From the cell containing the given text, extract its center point as (X, Y) coordinate. 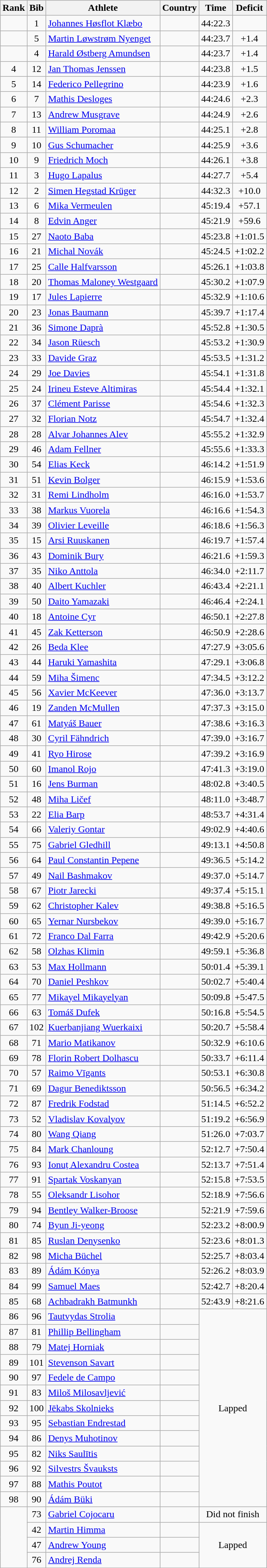
Raimo Vīgants (103, 1073)
44:27.7 (216, 175)
Edvin Anger (103, 221)
+1:31.8 (249, 373)
+6:56.9 (249, 1119)
+3.6 (249, 145)
+5:15.1 (249, 890)
Spartak Voskanyan (103, 1180)
48:02.8 (216, 784)
+3:40.5 (249, 784)
45:32.9 (216, 297)
Gabriel Cojocaru (103, 1514)
Irineu Esteve Altimiras (103, 388)
Davide Graz (103, 358)
+1:32.1 (249, 388)
Valeriy Gontar (103, 830)
Country (180, 8)
+1:51.9 (249, 465)
51:26.0 (216, 1134)
+4:31.4 (249, 814)
Naoto Baba (103, 236)
Miloš Milosavljević (103, 1392)
45:53.5 (216, 358)
+5:54.5 (249, 1012)
+1:31.2 (249, 358)
+3:12.2 (249, 678)
Andrew Young (103, 1545)
Did not finish (233, 1514)
47:39.0 (216, 738)
Ruslan Denysenko (103, 1241)
+1:10.6 (249, 297)
+7:56.6 (249, 1195)
52:13.7 (216, 1165)
52:42.7 (216, 1286)
44:25.9 (216, 145)
+1:32.3 (249, 403)
+8:21.6 (249, 1301)
45:54.4 (216, 388)
47:37.3 (216, 708)
52:25.7 (216, 1256)
47:34.5 (216, 678)
45:23.8 (216, 236)
47:27.9 (216, 647)
+3:13.7 (249, 693)
+4:40.6 (249, 830)
47:39.2 (216, 754)
Imanol Rojo (103, 769)
+7:53.5 (249, 1180)
+3:15.0 (249, 708)
Joe Davies (103, 373)
Deficit (249, 8)
48:53.7 (216, 814)
Athlete (103, 8)
Matej Horniak (103, 1347)
52:26.2 (216, 1271)
Mario Matikanov (103, 1043)
Michal Novák (103, 251)
Antoine Cyr (103, 616)
46:50.9 (216, 632)
+2:24.1 (249, 601)
+1:32.9 (249, 434)
46:18.6 (216, 525)
Haruki Yamashita (103, 662)
50:01.4 (216, 967)
46:15.9 (216, 480)
Simone Daprà (103, 327)
+3:48.7 (249, 799)
Zanden McMullen (103, 708)
46:16.6 (216, 510)
52:12.7 (216, 1149)
99 (37, 1286)
+3:06.8 (249, 662)
+6:52.2 (249, 1103)
+10.0 (249, 191)
Zak Ketterson (103, 632)
+5:36.8 (249, 952)
+2:11.7 (249, 571)
45:24.5 (216, 251)
45:54.7 (216, 419)
+5:39.1 (249, 967)
Daito Yamazaki (103, 601)
50:09.8 (216, 997)
101 (37, 1362)
Achbadrakh Batmunkh (103, 1301)
48:11.0 (216, 799)
Friedrich Moch (103, 160)
47:36.0 (216, 693)
46:19.7 (216, 541)
52:18.9 (216, 1195)
49:42.9 (216, 936)
+1:02.2 (249, 251)
102 (37, 1027)
+6:11.4 (249, 1058)
+4:50.8 (249, 845)
Arsi Ruuskanen (103, 541)
Phillip Bellingham (103, 1332)
Miha Šimenc (103, 678)
Ionuț Alexandru Costea (103, 1165)
Daniel Peshkov (103, 982)
Time (216, 8)
45:21.9 (216, 221)
Martin Himma (103, 1530)
51:14.5 (216, 1103)
Jan Thomas Jenssen (103, 69)
Denys Muhotinov (103, 1438)
+8:00.9 (249, 1225)
Vladislav Kovalyov (103, 1119)
+1:54.3 (249, 510)
Bentley Walker-Broose (103, 1210)
Yernar Nursbekov (103, 921)
+59.6 (249, 221)
44:23.9 (216, 84)
+3:16.7 (249, 738)
47:29.1 (216, 662)
+5:16.5 (249, 906)
50:56.5 (216, 1088)
45:26.1 (216, 267)
49:36.5 (216, 860)
44:24.6 (216, 99)
50:02.7 (216, 982)
45:55.2 (216, 434)
46:50.1 (216, 616)
46:16.0 (216, 495)
49:37.4 (216, 890)
44:32.3 (216, 191)
50:20.7 (216, 1027)
49:13.1 (216, 845)
Fredrik Fodstad (103, 1103)
Oleksandr Lisohor (103, 1195)
+5:58.4 (249, 1027)
+1:03.8 (249, 267)
Simen Hegstad Krüger (103, 191)
Olivier Leveille (103, 525)
Martin Løwstrøm Nyenget (103, 38)
45:52.8 (216, 327)
2 (37, 191)
49:02.9 (216, 830)
Franco Dal Farra (103, 936)
52:43.9 (216, 1301)
Mika Vermeulen (103, 206)
Jules Lapierre (103, 297)
+6:10.6 (249, 1043)
+2:27.8 (249, 616)
Andrej Renda (103, 1560)
+1:30.9 (249, 343)
Andrew Musgrave (103, 114)
Nail Bashmakov (103, 875)
Kuerbanjiang Wuerkaixi (103, 1027)
Gabriel Gledhill (103, 845)
+57.1 (249, 206)
+1:53.6 (249, 480)
49:59.1 (216, 952)
46:34.0 (216, 571)
Jonas Baumann (103, 312)
Fedele de Campo (103, 1377)
Mark Chanloung (103, 1149)
Adam Fellner (103, 449)
Matyáš Bauer (103, 723)
+1:53.7 (249, 495)
+5.4 (249, 175)
Bib (37, 8)
49:37.0 (216, 875)
45:53.2 (216, 343)
+3:19.0 (249, 769)
Johannes Høsflot Klæbo (103, 23)
49:39.0 (216, 921)
Hugo Lapalus (103, 175)
+3:05.6 (249, 647)
+7:51.4 (249, 1165)
Cyril Fähndrich (103, 738)
45:54.6 (216, 403)
100 (37, 1408)
+3:16.9 (249, 754)
+1:56.3 (249, 525)
William Poromaa (103, 130)
Thomas Maloney Westgaard (103, 282)
51:19.2 (216, 1119)
Miha Ličef (103, 799)
Gus Schumacher (103, 145)
+5:20.6 (249, 936)
Alvar Johannes Alev (103, 434)
Albert Kuchler (103, 586)
46:46.4 (216, 601)
+1:57.4 (249, 541)
46:43.4 (216, 586)
+5:14.2 (249, 860)
Olzhas Klimin (103, 952)
Florin Robert Dolhascu (103, 1058)
44:23.8 (216, 69)
Ádám Kónya (103, 1271)
+1:07.9 (249, 282)
Stevenson Savart (103, 1362)
+7:50.4 (249, 1149)
+8:03.9 (249, 1271)
Elia Barp (103, 814)
Jēkabs Skolnieks (103, 1408)
3 (37, 175)
52:15.8 (216, 1180)
Clément Parisse (103, 403)
Byun Ji-yeong (103, 1225)
Samuel Maes (103, 1286)
+7:03.7 (249, 1134)
Tautvydas Strolia (103, 1317)
+5:16.7 (249, 921)
+1:01.5 (249, 236)
Mathis Desloges (103, 99)
Markus Vuorela (103, 510)
Kevin Bolger (103, 480)
+8:01.3 (249, 1241)
Tomáš Dufek (103, 1012)
45:39.7 (216, 312)
Max Hollmann (103, 967)
+1:59.3 (249, 556)
Niko Anttola (103, 571)
+1:32.4 (249, 419)
Micha Büchel (103, 1256)
1 (37, 23)
+2.8 (249, 130)
Ádám Büki (103, 1499)
49:38.8 (216, 906)
+5:47.5 (249, 997)
+1.5 (249, 69)
+1:17.4 (249, 312)
+6:34.2 (249, 1088)
44:26.1 (216, 160)
45:19.4 (216, 206)
45:30.2 (216, 282)
Jens Burman (103, 784)
Harald Østberg Amundsen (103, 54)
Mikayel Mikayelyan (103, 997)
Dagur Benediktsson (103, 1088)
Christopher Kalev (103, 906)
+1.6 (249, 84)
46:21.6 (216, 556)
52:23.2 (216, 1225)
+3:16.3 (249, 723)
+2.6 (249, 114)
+2:21.1 (249, 586)
Mathis Poutot (103, 1484)
44:22.3 (216, 23)
+3.8 (249, 160)
+7:59.6 (249, 1210)
Remi Lindholm (103, 495)
+2.3 (249, 99)
+5:14.7 (249, 875)
Calle Halfvarsson (103, 267)
Piotr Jarecki (103, 890)
Xavier McKeever (103, 693)
Beda Klee (103, 647)
Sebastian Endrestad (103, 1423)
44:25.1 (216, 130)
+1:30.5 (249, 327)
45:55.6 (216, 449)
Niks Saulītis (103, 1454)
+6:30.8 (249, 1073)
Paul Constantin Pepene (103, 860)
50:16.8 (216, 1012)
44:24.9 (216, 114)
47:41.3 (216, 769)
50:33.7 (216, 1058)
47:38.6 (216, 723)
Elias Keck (103, 465)
Dominik Bury (103, 556)
+1:33.3 (249, 449)
+8:03.4 (249, 1256)
50:53.1 (216, 1073)
Jason Rüesch (103, 343)
46:14.2 (216, 465)
52:21.9 (216, 1210)
Silvestrs Švauksts (103, 1469)
+5:40.4 (249, 982)
Ryo Hirose (103, 754)
Federico Pellegrino (103, 84)
Florian Notz (103, 419)
52:23.6 (216, 1241)
Rank (14, 8)
50:32.9 (216, 1043)
+8:20.4 (249, 1286)
Wang Qiang (103, 1134)
+2:28.6 (249, 632)
45:54.1 (216, 373)
